Search for the cell housing the specified text and yield its (X, Y) center coordinate. 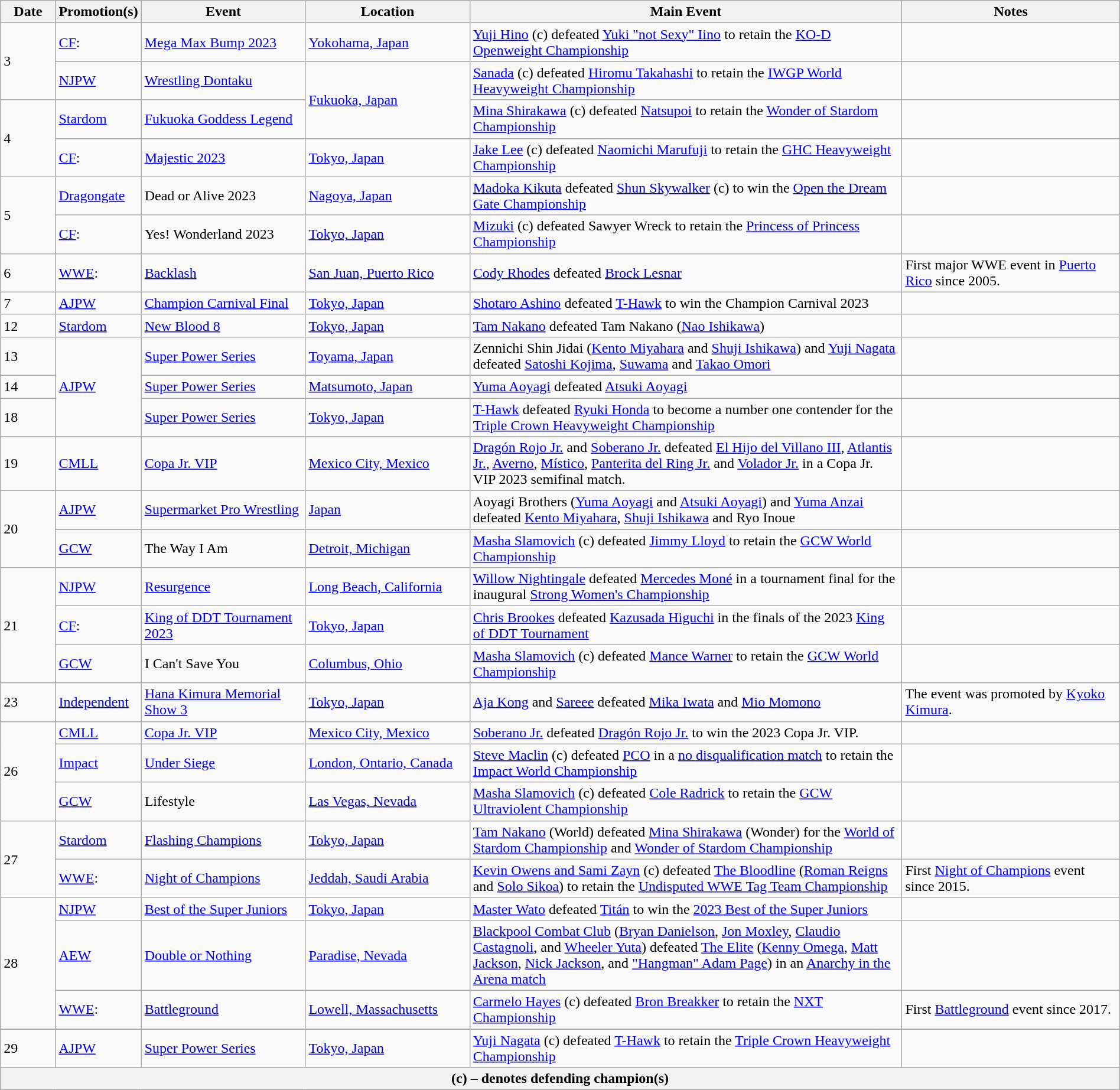
Fukuoka, Japan (388, 100)
Aja Kong and Sareee defeated Mika Iwata and Mio Momono (686, 702)
Masha Slamovich (c) defeated Cole Radrick to retain the GCW Ultraviolent Championship (686, 801)
Majestic 2023 (223, 157)
First major WWE event in Puerto Rico since 2005. (1011, 273)
Mizuki (c) defeated Sawyer Wreck to retain the Princess of Princess Championship (686, 234)
19 (28, 464)
18 (28, 417)
Madoka Kikuta defeated Shun Skywalker (c) to win the Open the Dream Gate Championship (686, 196)
Dragongate (98, 196)
4 (28, 138)
New Blood 8 (223, 326)
Master Wato defeated Titán to win the 2023 Best of the Super Juniors (686, 909)
Under Siege (223, 763)
27 (28, 859)
Double or Nothing (223, 955)
Las Vegas, Nevada (388, 801)
Impact (98, 763)
Sanada (c) defeated Hiromu Takahashi to retain the IWGP World Heavyweight Championship (686, 80)
Toyama, Japan (388, 356)
Yokohama, Japan (388, 43)
20 (28, 529)
13 (28, 356)
Zennichi Shin Jidai (Kento Miyahara and Shuji Ishikawa) and Yuji Nagata defeated Satoshi Kojima, Suwama and Takao Omori (686, 356)
Masha Slamovich (c) defeated Mance Warner to retain the GCW World Championship (686, 664)
Resurgence (223, 587)
Yuji Hino (c) defeated Yuki "not Sexy" Iino to retain the KO-D Openweight Championship (686, 43)
London, Ontario, Canada (388, 763)
San Juan, Puerto Rico (388, 273)
5 (28, 215)
Lifestyle (223, 801)
Paradise, Nevada (388, 955)
Dead or Alive 2023 (223, 196)
12 (28, 326)
26 (28, 771)
Flashing Champions (223, 840)
Backlash (223, 273)
Wrestling Dontaku (223, 80)
Mega Max Bump 2023 (223, 43)
Lowell, Massachusetts (388, 1009)
(c) – denotes defending champion(s) (560, 1079)
6 (28, 273)
Independent (98, 702)
Best of the Super Juniors (223, 909)
Long Beach, California (388, 587)
King of DDT Tournament 2023 (223, 625)
Supermarket Pro Wrestling (223, 510)
Jeddah, Saudi Arabia (388, 878)
Aoyagi Brothers (Yuma Aoyagi and Atsuki Aoyagi) and Yuma Anzai defeated Kento Miyahara, Shuji Ishikawa and Ryo Inoue (686, 510)
7 (28, 303)
29 (28, 1048)
Fukuoka Goddess Legend (223, 119)
3 (28, 61)
AEW (98, 955)
Detroit, Michigan (388, 548)
Night of Champions (223, 878)
Nagoya, Japan (388, 196)
Location (388, 12)
Champion Carnival Final (223, 303)
Jake Lee (c) defeated Naomichi Marufuji to retain the GHC Heavyweight Championship (686, 157)
The event was promoted by Kyoko Kimura. (1011, 702)
Chris Brookes defeated Kazusada Higuchi in the finals of the 2023 King of DDT Tournament (686, 625)
Kevin Owens and Sami Zayn (c) defeated The Bloodline (Roman Reigns and Solo Sikoa) to retain the Undisputed WWE Tag Team Championship (686, 878)
Yes! Wonderland 2023 (223, 234)
21 (28, 625)
Hana Kimura Memorial Show 3 (223, 702)
Date (28, 12)
23 (28, 702)
Steve Maclin (c) defeated PCO in a no disqualification match to retain the Impact World Championship (686, 763)
Soberano Jr. defeated Dragón Rojo Jr. to win the 2023 Copa Jr. VIP. (686, 733)
Carmelo Hayes (c) defeated Bron Breakker to retain the NXT Championship (686, 1009)
I Can't Save You (223, 664)
Main Event (686, 12)
Event (223, 12)
Japan (388, 510)
Columbus, Ohio (388, 664)
The Way I Am (223, 548)
Tam Nakano (World) defeated Mina Shirakawa (Wonder) for the World of Stardom Championship and Wonder of Stardom Championship (686, 840)
Shotaro Ashino defeated T-Hawk to win the Champion Carnival 2023 (686, 303)
Promotion(s) (98, 12)
Tam Nakano defeated Tam Nakano (Nao Ishikawa) (686, 326)
T-Hawk defeated Ryuki Honda to become a number one contender for the Triple Crown Heavyweight Championship (686, 417)
Mina Shirakawa (c) defeated Natsupoi to retain the Wonder of Stardom Championship (686, 119)
Yuma Aoyagi defeated Atsuki Aoyagi (686, 386)
28 (28, 963)
First Night of Champions event since 2015. (1011, 878)
Matsumoto, Japan (388, 386)
Willow Nightingale defeated Mercedes Moné in a tournament final for the inaugural Strong Women's Championship (686, 587)
Notes (1011, 12)
14 (28, 386)
Yuji Nagata (c) defeated T-Hawk to retain the Triple Crown Heavyweight Championship (686, 1048)
Masha Slamovich (c) defeated Jimmy Lloyd to retain the GCW World Championship (686, 548)
Cody Rhodes defeated Brock Lesnar (686, 273)
First Battleground event since 2017. (1011, 1009)
Battleground (223, 1009)
